Pinpoint the cell where the given text exists, returning its [x, y] midpoint coordinate. 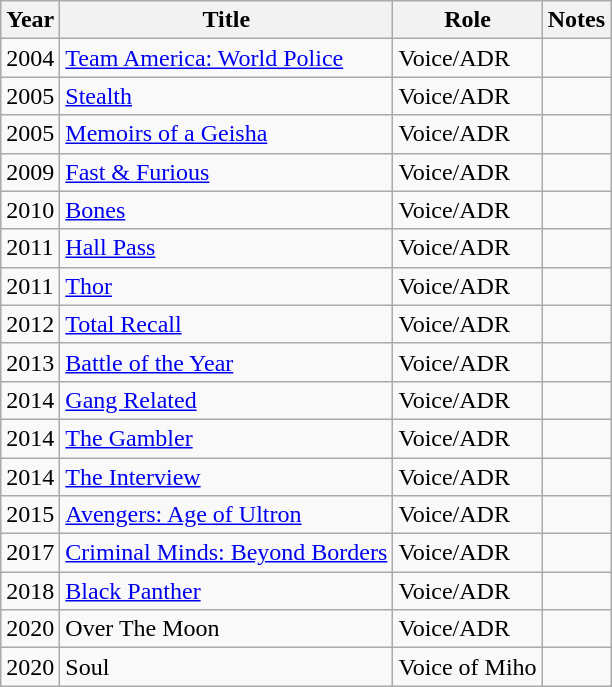
Thor [226, 286]
Memoirs of a Geisha [226, 134]
Notes [576, 20]
2009 [30, 172]
2012 [30, 324]
2010 [30, 210]
Soul [226, 667]
The Interview [226, 477]
2017 [30, 553]
Title [226, 20]
2013 [30, 362]
Team America: World Police [226, 58]
2018 [30, 591]
Hall Pass [226, 248]
Stealth [226, 96]
Battle of the Year [226, 362]
Over The Moon [226, 629]
Role [468, 20]
Year [30, 20]
The Gambler [226, 438]
2004 [30, 58]
Black Panther [226, 591]
2015 [30, 515]
Bones [226, 210]
Total Recall [226, 324]
Fast & Furious [226, 172]
Voice of Miho [468, 667]
Avengers: Age of Ultron [226, 515]
Gang Related [226, 400]
Criminal Minds: Beyond Borders [226, 553]
